Scan for the cell matching the given text and deliver its [x, y] coordinate at center. 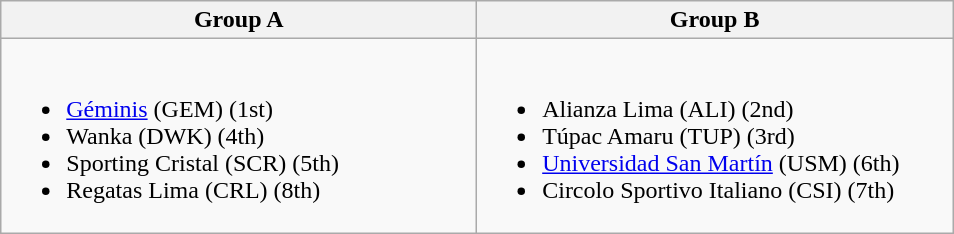
Group A [239, 20]
Alianza Lima (ALI) (2nd) Túpac Amaru (TUP) (3rd) Universidad San Martín (USM) (6th) Circolo Sportivo Italiano (CSI) (7th) [715, 136]
Group B [715, 20]
Géminis (GEM) (1st) Wanka (DWK) (4th) Sporting Cristal (SCR) (5th) Regatas Lima (CRL) (8th) [239, 136]
